Pinpoint the cell where the given text exists, returning its (X, Y) midpoint coordinate. 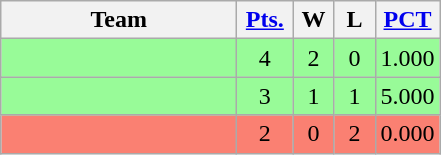
5.000 (408, 96)
L (354, 20)
4 (265, 58)
3 (265, 96)
Team (119, 20)
0.000 (408, 134)
PCT (408, 20)
Pts. (265, 20)
W (314, 20)
1.000 (408, 58)
